Return (x, y) of the center of cell containing provided text 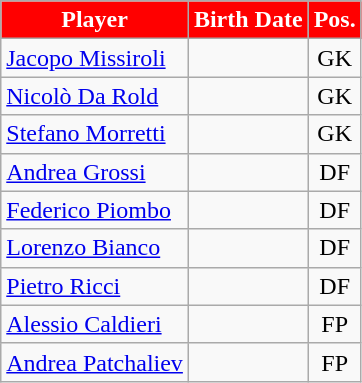
Alessio Caldieri (95, 324)
Pietro Ricci (95, 286)
Birth Date (248, 20)
Player (95, 20)
Pos. (334, 20)
Nicolò Da Rold (95, 96)
Andrea Patchaliev (95, 362)
Federico Piombo (95, 210)
Jacopo Missiroli (95, 58)
Stefano Morretti (95, 134)
Lorenzo Bianco (95, 248)
Andrea Grossi (95, 172)
